Detect which cell encompasses the target text, then output its (x, y) center coordinate. 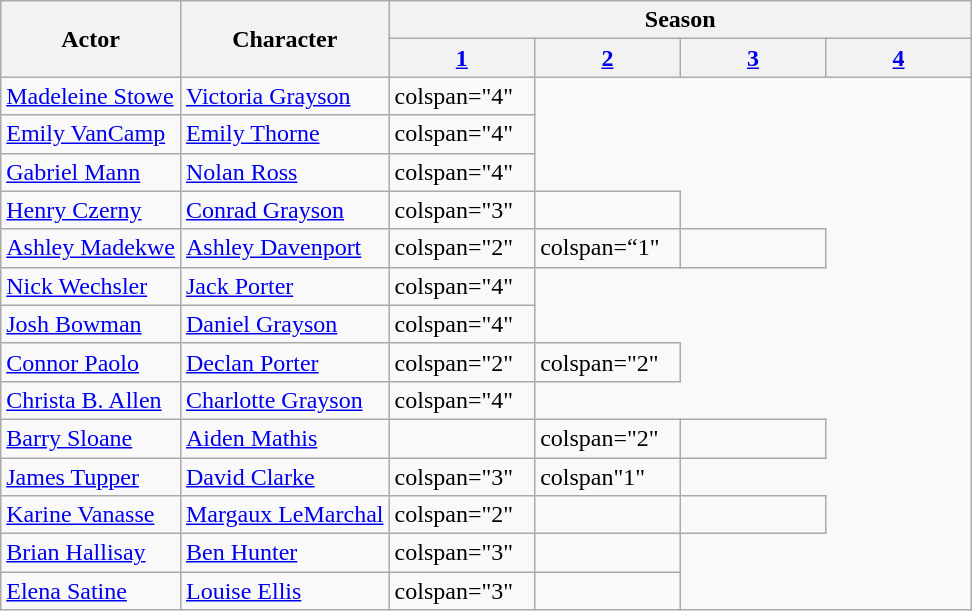
Christa B. Allen (91, 400)
Nick Wechsler (91, 286)
colspan=“1" (608, 248)
Margaux LeMarchal (284, 515)
Elena Satine (91, 591)
Ashley Davenport (284, 248)
Louise Ellis (284, 591)
Charlotte Grayson (284, 400)
Conrad Grayson (284, 210)
Declan Porter (284, 362)
colspan"1" (608, 477)
Aiden Mathis (284, 438)
Ashley Madekwe (91, 248)
Josh Bowman (91, 324)
4 (899, 58)
Barry Sloane (91, 438)
Emily VanCamp (91, 134)
Karine Vanasse (91, 515)
Daniel Grayson (284, 324)
Emily Thorne (284, 134)
Henry Czerny (91, 210)
Madeleine Stowe (91, 96)
Jack Porter (284, 286)
Gabriel Mann (91, 172)
Character (284, 39)
3 (753, 58)
Victoria Grayson (284, 96)
Ben Hunter (284, 553)
Season (680, 20)
David Clarke (284, 477)
1 (462, 58)
Connor Paolo (91, 362)
Brian Hallisay (91, 553)
Actor (91, 39)
James Tupper (91, 477)
Nolan Ross (284, 172)
2 (608, 58)
